Output the [x, y] coordinate of the center of the cell containing the given text.  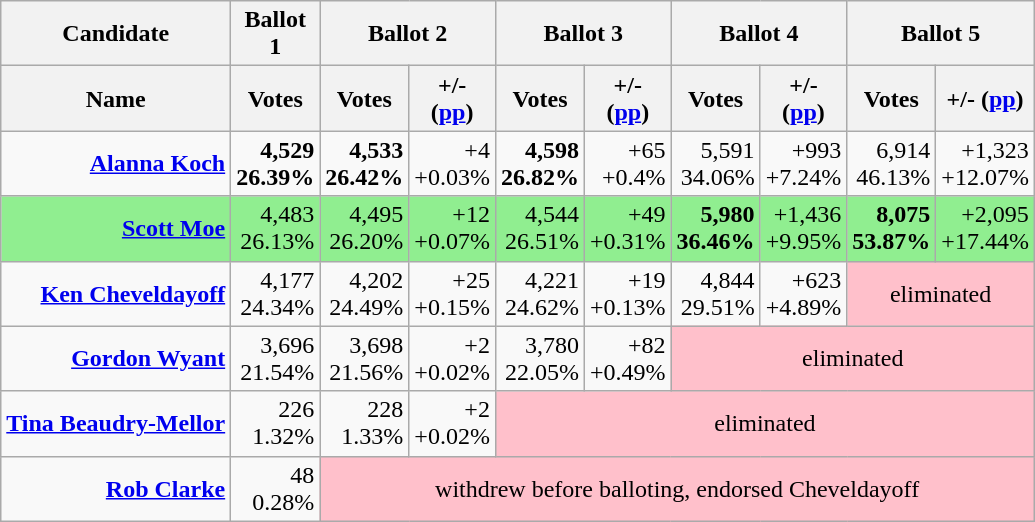
Alanna Koch [116, 164]
3,69821.56% [364, 358]
+19+0.13% [628, 294]
4,22124.62% [540, 294]
4,20224.49% [364, 294]
+4+0.03% [452, 164]
4,84429.51% [716, 294]
5,98036.46% [716, 228]
Gordon Wyant [116, 358]
+1,323+12.07% [986, 164]
Ballot 1 [276, 34]
4,59826.82% [540, 164]
+623+4.89% [804, 294]
+2,095+17.44% [986, 228]
4,48326.13% [276, 228]
Ballot 2 [408, 34]
5,59134.06% [716, 164]
4,49526.20% [364, 228]
6,91446.13% [892, 164]
+1,436+9.95% [804, 228]
4,53326.42% [364, 164]
+25+0.15% [452, 294]
Ballot 3 [583, 34]
+993+7.24% [804, 164]
4,52926.39% [276, 164]
+82+0.49% [628, 358]
Rob Clarke [116, 488]
Ballot 4 [759, 34]
2261.32% [276, 424]
3,69621.54% [276, 358]
2281.33% [364, 424]
Ballot 5 [941, 34]
8,07553.87% [892, 228]
+49+0.31% [628, 228]
4,54426.51% [540, 228]
480.28% [276, 488]
Tina Beaudry-Mellor [116, 424]
3,78022.05% [540, 358]
4,17724.34% [276, 294]
Scott Moe [116, 228]
+12+0.07% [452, 228]
Name [116, 98]
+65+0.4% [628, 164]
Ken Cheveldayoff [116, 294]
Candidate [116, 34]
withdrew before balloting, endorsed Cheveldayoff [678, 488]
